Return the (x, y) coordinate for the center point of the cell that contains the specified text.  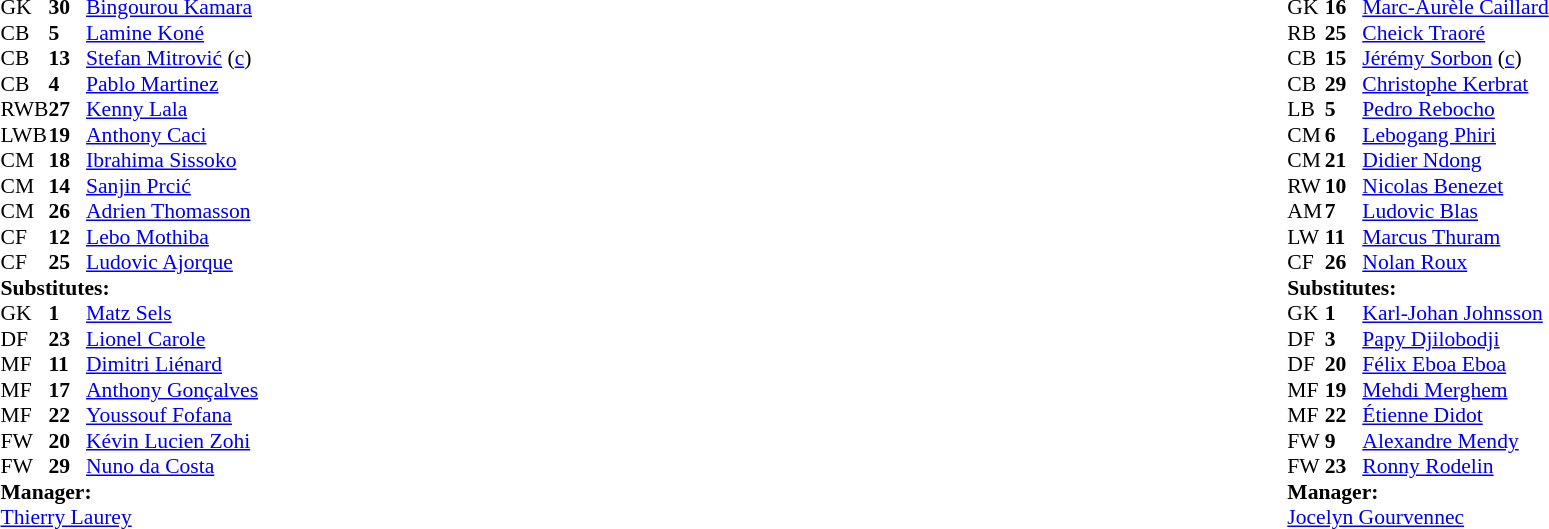
Lebo Mothiba (172, 237)
21 (1344, 161)
9 (1344, 441)
LB (1306, 109)
Mehdi Merghem (1455, 390)
Étienne Didot (1455, 415)
Pedro Rebocho (1455, 109)
6 (1344, 135)
RW (1306, 186)
27 (67, 109)
Lionel Carole (172, 339)
LW (1306, 237)
14 (67, 186)
Nuno da Costa (172, 467)
13 (67, 59)
Anthony Caci (172, 135)
4 (67, 84)
Nolan Roux (1455, 263)
Youssouf Fofana (172, 415)
Dimitri Liénard (172, 365)
Stefan Mitrović (c) (172, 59)
RB (1306, 33)
Ronny Rodelin (1455, 467)
Ludovic Blas (1455, 211)
10 (1344, 186)
RWB (24, 109)
Ludovic Ajorque (172, 263)
Lebogang Phiri (1455, 135)
Anthony Gonçalves (172, 390)
18 (67, 161)
Christophe Kerbrat (1455, 84)
Marcus Thuram (1455, 237)
Lamine Koné (172, 33)
LWB (24, 135)
Jérémy Sorbon (c) (1455, 59)
AM (1306, 211)
Karl-Johan Johnsson (1455, 313)
Kévin Lucien Zohi (172, 441)
17 (67, 390)
7 (1344, 211)
Cheick Traoré (1455, 33)
Ibrahima Sissoko (172, 161)
Kenny Lala (172, 109)
Alexandre Mendy (1455, 441)
Sanjin Prcić (172, 186)
3 (1344, 339)
Matz Sels (172, 313)
Didier Ndong (1455, 161)
Félix Eboa Eboa (1455, 365)
Papy Djilobodji (1455, 339)
15 (1344, 59)
Nicolas Benezet (1455, 186)
12 (67, 237)
Adrien Thomasson (172, 211)
Pablo Martinez (172, 84)
